From the cell containing the given text, extract its center point as [X, Y] coordinate. 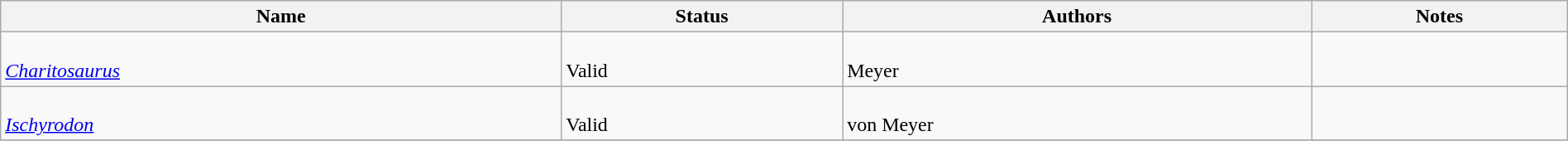
Meyer [1058, 60]
Ischyrodon [281, 113]
von Meyer [1058, 113]
Name [281, 17]
Authors [1077, 17]
Charitosaurus [281, 60]
Status [702, 17]
Notes [1440, 17]
